Determine the [x, y] coordinate at the center of the cell enclosing the given text.  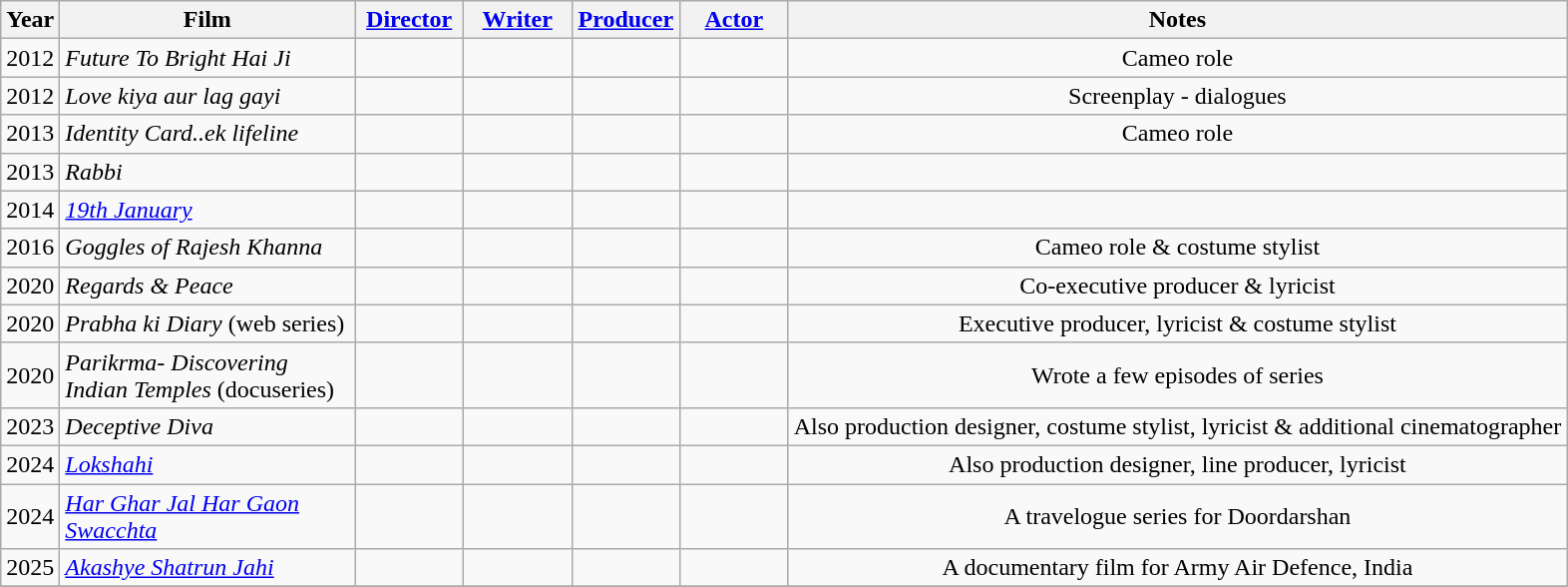
Film [207, 20]
Cameo role & costume stylist [1177, 248]
Co-executive producer & lyricist [1177, 286]
Also production designer, costume stylist, lyricist & additional cinematographer [1177, 426]
Rabbi [207, 172]
Also production designer, line producer, lyricist [1177, 464]
Regards & Peace [207, 286]
A documentary film for Army Air Defence, India [1177, 568]
Writer [517, 20]
2016 [30, 248]
Identity Card..ek lifeline [207, 134]
Director [409, 20]
19th January [207, 210]
Parikrma- Discovering Indian Temples (docuseries) [207, 375]
Screenplay - dialogues [1177, 96]
Har Ghar Jal Har Gaon Swacchta [207, 515]
Goggles of Rajesh Khanna [207, 248]
Future To Bright Hai Ji [207, 58]
Lokshahi [207, 464]
Notes [1177, 20]
Producer [626, 20]
Akashye Shatrun Jahi [207, 568]
Deceptive Diva [207, 426]
Executive producer, lyricist & costume stylist [1177, 323]
2025 [30, 568]
2023 [30, 426]
Prabha ki Diary (web series) [207, 323]
2014 [30, 210]
A travelogue series for Doordarshan [1177, 515]
Wrote a few episodes of series [1177, 375]
Love kiya aur lag gayi [207, 96]
Year [30, 20]
Actor [734, 20]
